Determine the [X, Y] coordinate at the center of the cell enclosing the given text.  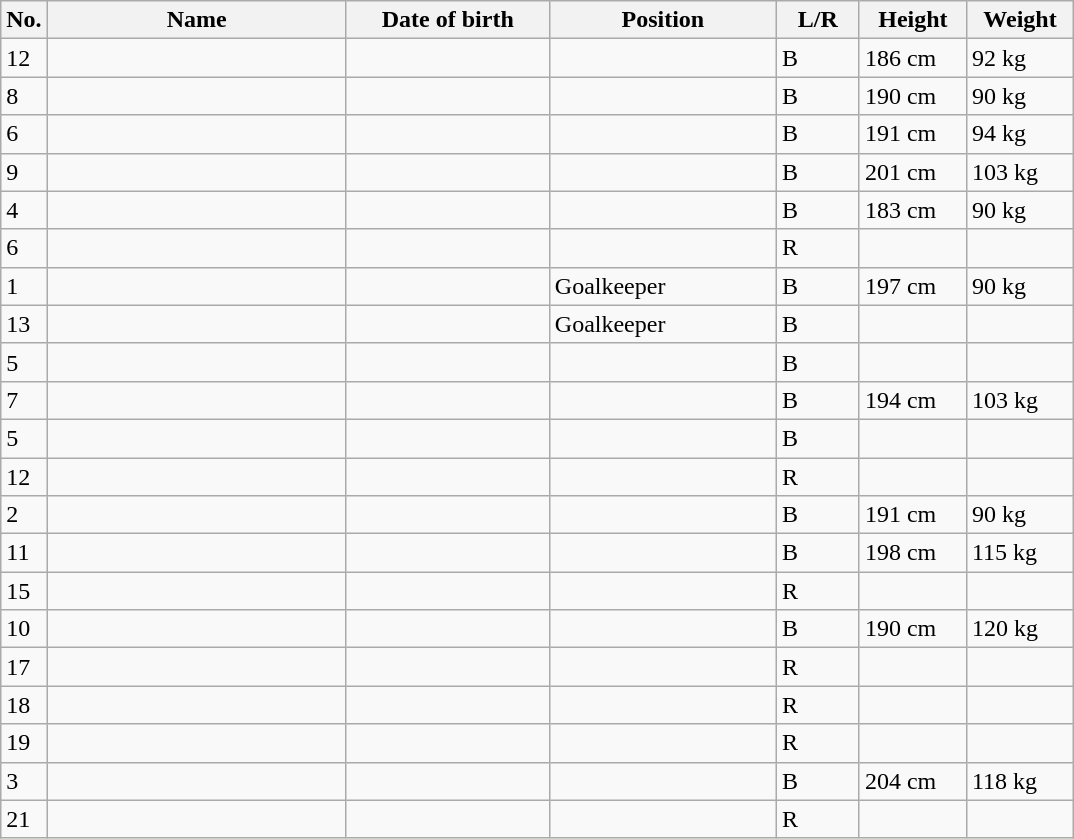
186 cm [912, 58]
Date of birth [448, 20]
94 kg [1020, 134]
1 [24, 286]
Name [196, 20]
2 [24, 515]
18 [24, 705]
Height [912, 20]
194 cm [912, 400]
198 cm [912, 553]
17 [24, 667]
21 [24, 819]
10 [24, 629]
15 [24, 591]
183 cm [912, 210]
115 kg [1020, 553]
197 cm [912, 286]
No. [24, 20]
92 kg [1020, 58]
201 cm [912, 172]
120 kg [1020, 629]
8 [24, 96]
19 [24, 743]
9 [24, 172]
Position [662, 20]
3 [24, 781]
11 [24, 553]
204 cm [912, 781]
Weight [1020, 20]
L/R [818, 20]
118 kg [1020, 781]
4 [24, 210]
7 [24, 400]
13 [24, 324]
